Determine the [X, Y] coordinate at the center of the cell enclosing the given text.  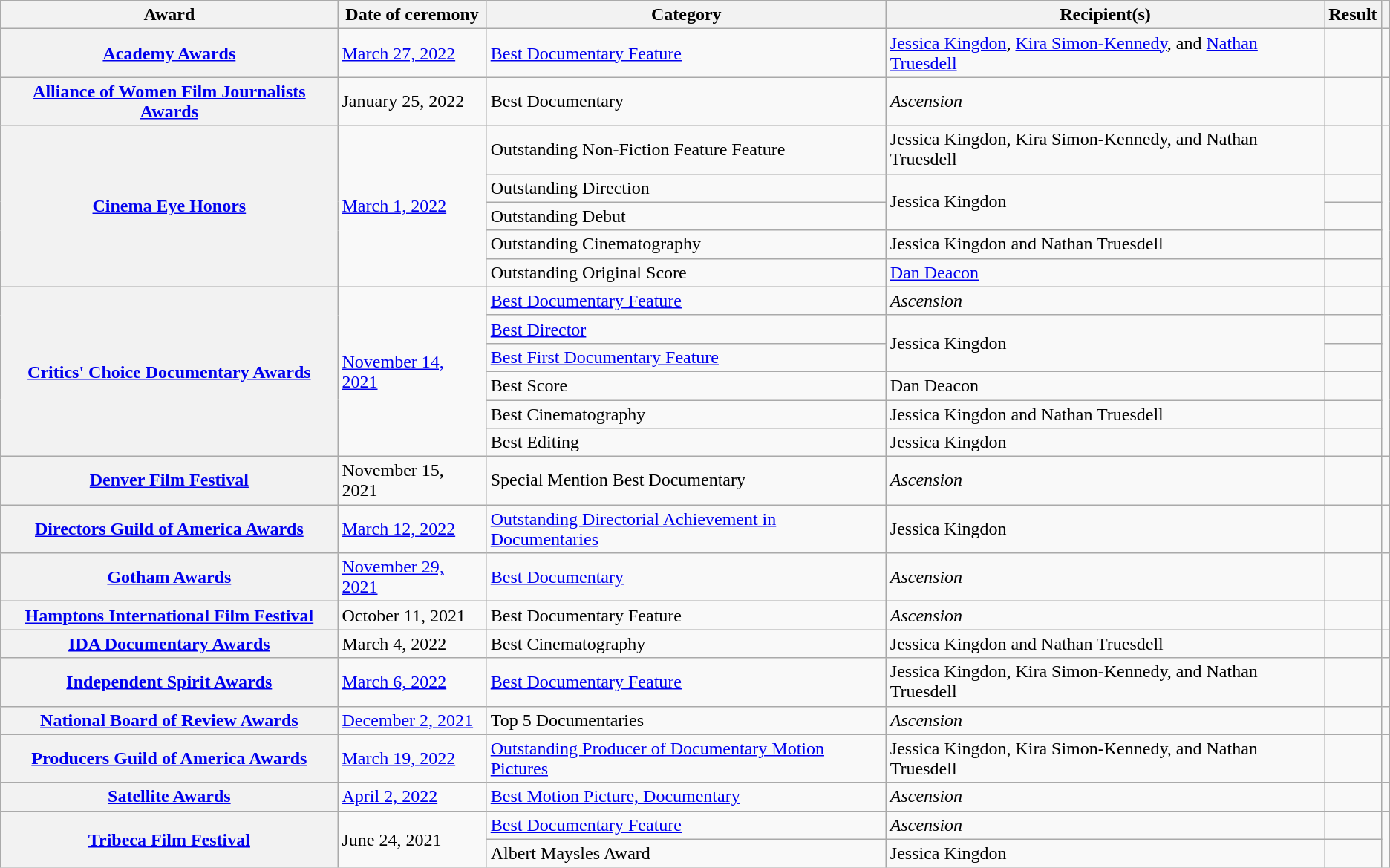
Outstanding Directorial Achievement in Documentaries [686, 529]
December 2, 2021 [412, 720]
Gotham Awards [169, 578]
Best Motion Picture, Documentary [686, 797]
Outstanding Debut [686, 216]
Directors Guild of America Awards [169, 529]
March 1, 2022 [412, 206]
Best First Documentary Feature [686, 357]
Top 5 Documentaries [686, 720]
March 19, 2022 [412, 759]
Outstanding Non-Fiction Feature Feature [686, 150]
Best Director [686, 329]
October 11, 2021 [412, 616]
Denver Film Festival [169, 481]
Tribeca Film Festival [169, 839]
Best Editing [686, 443]
Academy Awards [169, 53]
National Board of Review Awards [169, 720]
Satellite Awards [169, 797]
Date of ceremony [412, 15]
Albert Maysles Award [686, 853]
June 24, 2021 [412, 839]
Independent Spirit Awards [169, 682]
Award [169, 15]
Hamptons International Film Festival [169, 616]
Alliance of Women Film Journalists Awards [169, 101]
April 2, 2022 [412, 797]
March 27, 2022 [412, 53]
Recipient(s) [1105, 15]
November 14, 2021 [412, 371]
November 15, 2021 [412, 481]
March 4, 2022 [412, 644]
November 29, 2021 [412, 578]
March 12, 2022 [412, 529]
Cinema Eye Honors [169, 206]
Special Mention Best Documentary [686, 481]
March 6, 2022 [412, 682]
Best Score [686, 385]
Outstanding Direction [686, 188]
Outstanding Cinematography [686, 244]
Outstanding Producer of Documentary Motion Pictures [686, 759]
Result [1353, 15]
January 25, 2022 [412, 101]
Critics' Choice Documentary Awards [169, 371]
Category [686, 15]
Outstanding Original Score [686, 273]
IDA Documentary Awards [169, 644]
Producers Guild of America Awards [169, 759]
